Output the [x, y] coordinate of the center of the cell containing the given text.  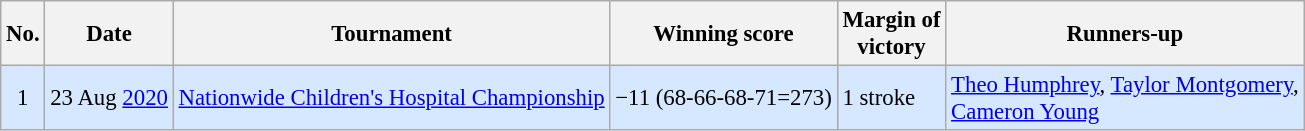
Winning score [724, 34]
1 stroke [892, 98]
Date [109, 34]
Runners-up [1125, 34]
−11 (68-66-68-71=273) [724, 98]
No. [23, 34]
23 Aug 2020 [109, 98]
1 [23, 98]
Tournament [392, 34]
Theo Humphrey, Taylor Montgomery, Cameron Young [1125, 98]
Nationwide Children's Hospital Championship [392, 98]
Margin ofvictory [892, 34]
